Pinpoint the cell where the given text exists, returning its [x, y] midpoint coordinate. 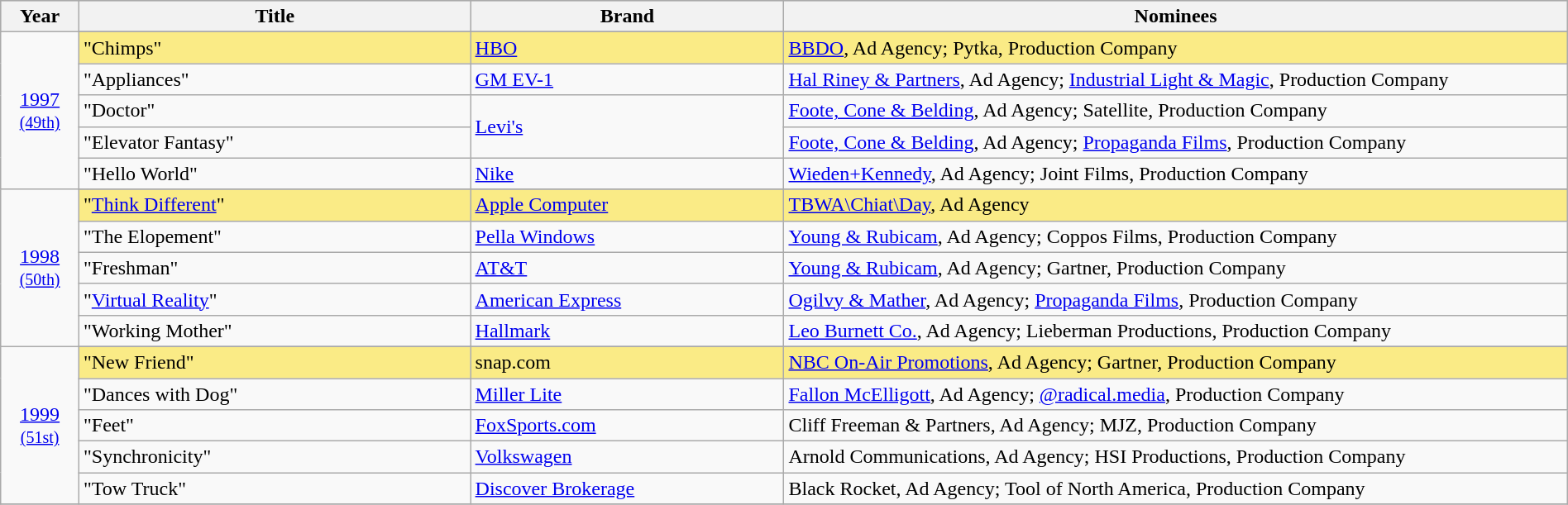
Pella Windows [627, 236]
"Chimps" [275, 48]
"Freshman" [275, 268]
Brand [627, 17]
"Synchronicity" [275, 457]
Apple Computer [627, 205]
TBWA\Chiat\Day, Ad Agency [1176, 205]
BBDO, Ad Agency; Pytka, Production Company [1176, 48]
Levi's [627, 126]
HBO [627, 48]
Foote, Cone & Belding, Ad Agency; Satellite, Production Company [1176, 111]
Black Rocket, Ad Agency; Tool of North America, Production Company [1176, 488]
Nike [627, 174]
Cliff Freeman & Partners, Ad Agency; MJZ, Production Company [1176, 426]
GM EV-1 [627, 79]
Young & Rubicam, Ad Agency; Coppos Films, Production Company [1176, 236]
Nominees [1176, 17]
"Dances with Dog" [275, 394]
Discover Brokerage [627, 488]
"New Friend" [275, 362]
"Tow Truck" [275, 488]
snap.com [627, 362]
1997(49th) [40, 111]
"Hello World" [275, 174]
American Express [627, 299]
Young & Rubicam, Ad Agency; Gartner, Production Company [1176, 268]
Fallon McElligott, Ad Agency; @radical.media, Production Company [1176, 394]
NBC On-Air Promotions, Ad Agency; Gartner, Production Company [1176, 362]
Title [275, 17]
Ogilvy & Mather, Ad Agency; Propaganda Films, Production Company [1176, 299]
"Feet" [275, 426]
"Elevator Fantasy" [275, 142]
"Doctor" [275, 111]
"Virtual Reality" [275, 299]
Hal Riney & Partners, Ad Agency; Industrial Light & Magic, Production Company [1176, 79]
Volkswagen [627, 457]
FoxSports.com [627, 426]
"The Elopement" [275, 236]
"Working Mother" [275, 331]
Year [40, 17]
Hallmark [627, 331]
Wieden+Kennedy, Ad Agency; Joint Films, Production Company [1176, 174]
"Think Different" [275, 205]
1999(51st) [40, 425]
AT&T [627, 268]
Leo Burnett Co., Ad Agency; Lieberman Productions, Production Company [1176, 331]
Miller Lite [627, 394]
Arnold Communications, Ad Agency; HSI Productions, Production Company [1176, 457]
Foote, Cone & Belding, Ad Agency; Propaganda Films, Production Company [1176, 142]
1998(50th) [40, 268]
"Appliances" [275, 79]
